For the text-containing cell, return its midpoint in (x, y) coordinate format. 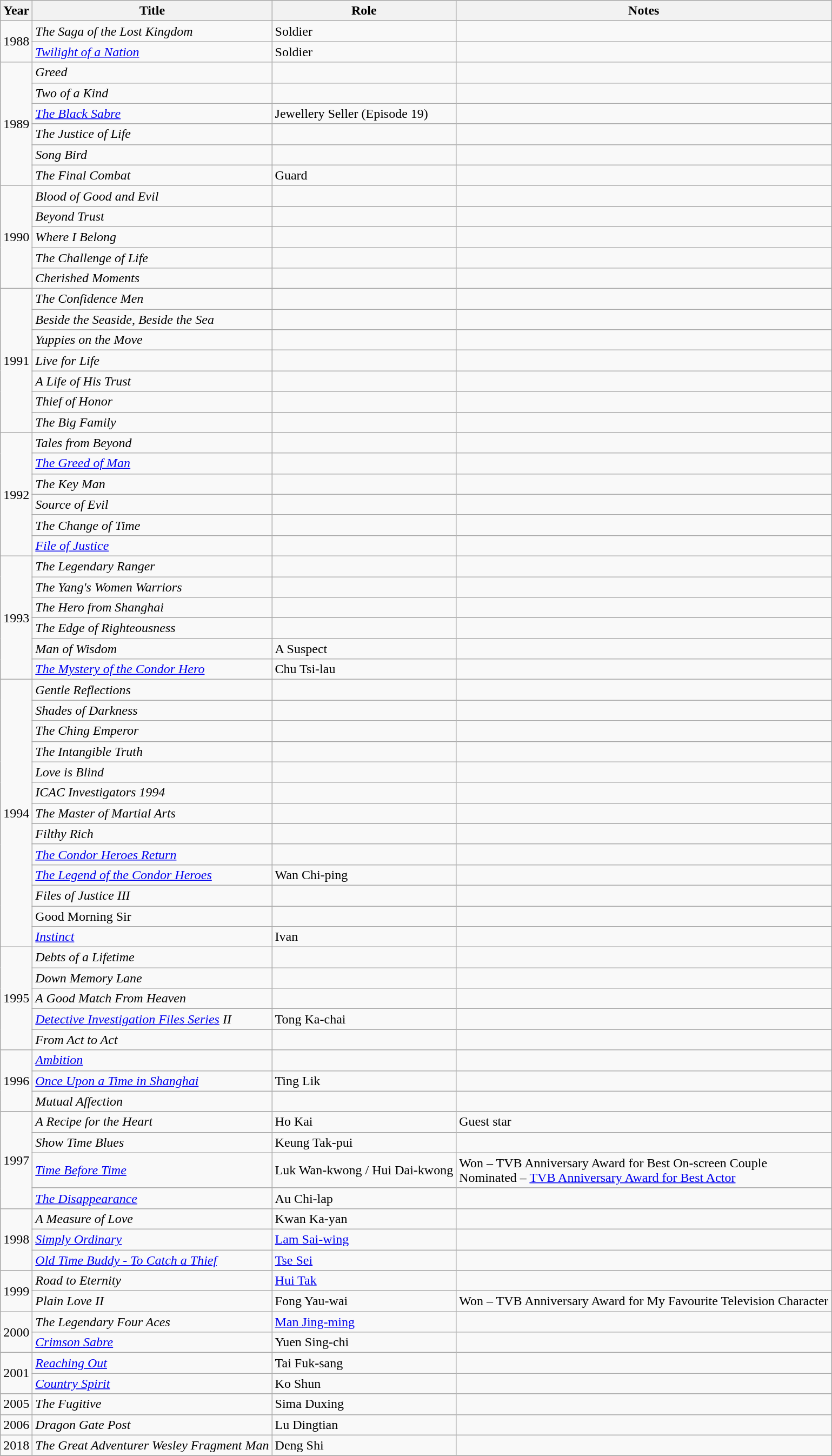
Wan Chi-ping (364, 875)
The Edge of Righteousness (152, 628)
Two of a Kind (152, 93)
Thief of Honor (152, 402)
Role (364, 11)
A Suspect (364, 649)
Road to Eternity (152, 1281)
A Measure of Love (152, 1219)
1993 (16, 617)
Cherished Moments (152, 278)
The Legend of the Condor Heroes (152, 875)
Man Jing-ming (364, 1322)
1994 (16, 813)
Time Before Time (152, 1170)
From Act to Act (152, 1040)
The Intangible Truth (152, 752)
Country Spirit (152, 1384)
A Life of His Trust (152, 381)
Filthy Rich (152, 834)
Tse Sei (364, 1260)
A Good Match From Heaven (152, 999)
Dragon Gate Post (152, 1425)
1989 (16, 124)
Ho Kai (364, 1122)
The Disappearance (152, 1198)
Notes (644, 11)
Down Memory Lane (152, 978)
The Ching Emperor (152, 731)
Simply Ordinary (152, 1239)
1998 (16, 1239)
The Legendary Ranger (152, 566)
A Recipe for the Heart (152, 1122)
Tai Fuk-sang (364, 1363)
Won – TVB Anniversary Award for My Favourite Television Character (644, 1301)
The Black Sabre (152, 114)
Live for Life (152, 361)
The Challenge of Life (152, 258)
The Legendary Four Aces (152, 1322)
The Mystery of the Condor Hero (152, 669)
The Big Family (152, 422)
2005 (16, 1404)
Detective Investigation Files Series II (152, 1019)
The Saga of the Lost Kingdom (152, 31)
Gentle Reflections (152, 690)
The Greed of Man (152, 463)
1991 (16, 361)
The Fugitive (152, 1404)
1996 (16, 1081)
1992 (16, 494)
Au Chi-lap (364, 1198)
Source of Evil (152, 504)
File of Justice (152, 546)
Love is Blind (152, 772)
Mutual Affection (152, 1101)
Yuen Sing-chi (364, 1342)
The Change of Time (152, 525)
Tales from Beyond (152, 443)
Debts of a Lifetime (152, 958)
Sima Duxing (364, 1404)
Fong Yau-wai (364, 1301)
1990 (16, 237)
Where I Belong (152, 237)
Song Bird (152, 155)
1988 (16, 42)
Ting Lik (364, 1081)
Ivan (364, 937)
1997 (16, 1160)
Man of Wisdom (152, 649)
The Final Combat (152, 175)
Jewellery Seller (Episode 19) (364, 114)
Ambition (152, 1060)
Ko Shun (364, 1384)
The Great Adventurer Wesley Fragment Man (152, 1445)
Shades of Darkness (152, 710)
Plain Love II (152, 1301)
Title (152, 11)
Good Morning Sir (152, 916)
The Confidence Men (152, 299)
Year (16, 11)
Greed (152, 72)
Chu Tsi-lau (364, 669)
Kwan Ka-yan (364, 1219)
Guard (364, 175)
Tong Ka-chai (364, 1019)
2006 (16, 1425)
Crimson Sabre (152, 1342)
Files of Justice III (152, 895)
Won – TVB Anniversary Award for Best On-screen CoupleNominated – TVB Anniversary Award for Best Actor (644, 1170)
Twilight of a Nation (152, 52)
The Condor Heroes Return (152, 854)
Instinct (152, 937)
Luk Wan-kwong / Hui Dai-kwong (364, 1170)
Reaching Out (152, 1363)
2018 (16, 1445)
The Justice of Life (152, 134)
Hui Tak (364, 1281)
Once Upon a Time in Shanghai (152, 1081)
Show Time Blues (152, 1142)
Beyond Trust (152, 216)
Guest star (644, 1122)
Beside the Seaside, Beside the Sea (152, 320)
1999 (16, 1291)
2001 (16, 1373)
The Key Man (152, 484)
Lu Dingtian (364, 1425)
The Yang's Women Warriors (152, 587)
ICAC Investigators 1994 (152, 793)
Lam Sai-wing (364, 1239)
Deng Shi (364, 1445)
Old Time Buddy - To Catch a Thief (152, 1260)
1995 (16, 999)
2000 (16, 1332)
The Hero from Shanghai (152, 608)
Blood of Good and Evil (152, 196)
Yuppies on the Move (152, 340)
Keung Tak-pui (364, 1142)
The Master of Martial Arts (152, 813)
